Find where the given text appears and provide that cell's center as (x, y) coordinate. 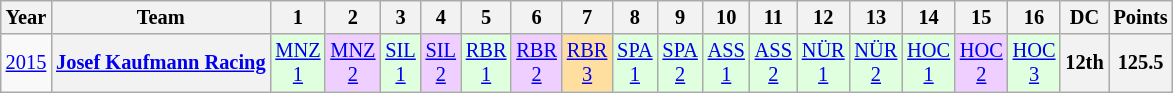
12th (1084, 63)
6 (536, 17)
HOC3 (1034, 63)
ASS1 (726, 63)
7 (587, 17)
SIL1 (400, 63)
HOC2 (982, 63)
2015 (26, 63)
Josef Kaufmann Racing (160, 63)
MNZ2 (352, 63)
10 (726, 17)
4 (441, 17)
1 (298, 17)
9 (680, 17)
RBR3 (587, 63)
HOC1 (928, 63)
RBR2 (536, 63)
SIL2 (441, 63)
11 (774, 17)
13 (876, 17)
NÜR1 (824, 63)
RBR1 (486, 63)
Points (1141, 17)
SPA1 (634, 63)
Year (26, 17)
Team (160, 17)
2 (352, 17)
12 (824, 17)
3 (400, 17)
DC (1084, 17)
16 (1034, 17)
ASS2 (774, 63)
15 (982, 17)
MNZ1 (298, 63)
5 (486, 17)
14 (928, 17)
SPA2 (680, 63)
125.5 (1141, 63)
8 (634, 17)
NÜR2 (876, 63)
